Provide the [x, y] coordinate of the cell's center where the given text is located.  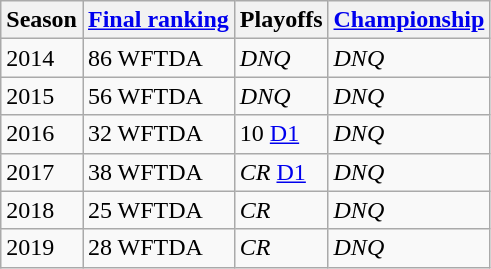
38 WFTDA [158, 172]
Final ranking [158, 20]
56 WFTDA [158, 96]
2019 [42, 248]
86 WFTDA [158, 58]
10 D1 [281, 134]
Season [42, 20]
Playoffs [281, 20]
CR D1 [281, 172]
28 WFTDA [158, 248]
25 WFTDA [158, 210]
2014 [42, 58]
2015 [42, 96]
32 WFTDA [158, 134]
2016 [42, 134]
Championship [409, 20]
2017 [42, 172]
2018 [42, 210]
